Determine the (x, y) coordinate at the center of the cell enclosing the given text.  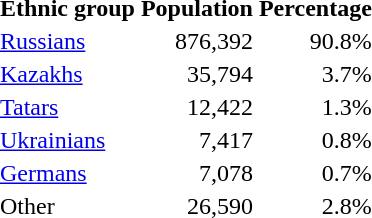
7,417 (196, 141)
35,794 (196, 75)
876,392 (196, 41)
12,422 (196, 107)
7,078 (196, 173)
